Capture the cell that displays the provided text and extract its (x, y) central coordinate. 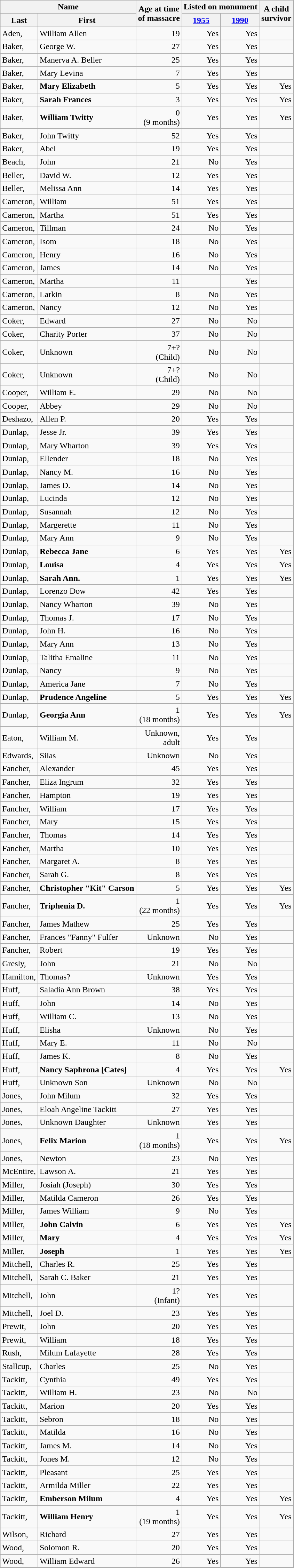
Felix Marion (87, 1140)
22 (159, 1485)
Deshazo, (19, 419)
Mary Levina (87, 73)
William H. (87, 1393)
John Twitty (87, 135)
Thomas (87, 835)
0(9 months) (159, 118)
James M. (87, 1446)
Solomon R. (87, 1548)
Stallcup, (19, 1366)
Aden, (19, 33)
Last (19, 20)
Nancy M. (87, 472)
Silas (87, 755)
1?(Infant) (159, 1295)
Larkin (87, 294)
Mary Elizabeth (87, 86)
Unknown,adult (159, 737)
Abbey (87, 406)
42 (159, 591)
Louisa (87, 565)
James K. (87, 1056)
Rush, (19, 1353)
Allen P. (87, 419)
Beach, (19, 162)
Edward (87, 321)
Charles R. (87, 1264)
52 (159, 135)
Ellender (87, 459)
William Henry (87, 1517)
Jones M. (87, 1459)
Saladia Ann Brown (87, 990)
Hamilton, (19, 977)
Matilda (87, 1432)
David W. (87, 175)
A childsurvivor (276, 14)
3 (159, 99)
Sebron (87, 1419)
Thomas? (87, 977)
Christopher "Kit" Carson (87, 888)
Prudence Angeline (87, 697)
15 (159, 822)
Melissa Ann (87, 189)
Charles (87, 1366)
Sarah C. Baker (87, 1277)
37 (159, 334)
John Milum (87, 1096)
Newton (87, 1158)
45 (159, 769)
Alexander (87, 769)
Age at timeof massacre (159, 14)
John H. (87, 631)
William Twitty (87, 118)
Mary E. (87, 1043)
William E. (87, 392)
Marion (87, 1406)
Pleasant (87, 1472)
10 (159, 848)
Emberson Milum (87, 1498)
Frances "Fanny" Fulfer (87, 937)
Charity Porter (87, 334)
Robert (87, 950)
William M. (87, 737)
Eliza Ingrum (87, 782)
1(22 months) (159, 906)
Jesse Jr. (87, 432)
1990 (240, 20)
Unknown Daughter (87, 1122)
James (87, 268)
Joel D. (87, 1313)
Unknown Son (87, 1083)
Sarah Frances (87, 99)
24 (159, 228)
Sarah G. (87, 875)
1(19 months) (159, 1517)
Rebecca Jane (87, 551)
30 (159, 1185)
Sarah Ann. (87, 578)
Name (68, 7)
38 (159, 990)
Georgia Ann (87, 715)
Hampton (87, 795)
Josiah (Joseph) (87, 1185)
William Edward (87, 1561)
James William (87, 1211)
Henry (87, 255)
John Calvin (87, 1224)
28 (159, 1353)
Nancy Saphrona [Cates] (87, 1070)
Eaton, (19, 737)
Gresly, (19, 963)
George W. (87, 47)
Eloah Angeline Tackitt (87, 1109)
Cynthia (87, 1379)
Nancy Wharton (87, 604)
America Jane (87, 684)
Richard (87, 1535)
Listed on monument (221, 7)
William C. (87, 1016)
Manerva A. Beller (87, 60)
Edwards, (19, 755)
Lucinda (87, 498)
Isom (87, 241)
Talitha Emaline (87, 657)
Susannah (87, 512)
Mary Wharton (87, 446)
McEntire, (19, 1171)
49 (159, 1379)
Margerette (87, 525)
Wilson, (19, 1535)
Margaret A. (87, 862)
Abel (87, 149)
Tillman (87, 228)
Armilda Miller (87, 1485)
Triphenia D. (87, 906)
Lawson A. (87, 1171)
Elisha (87, 1030)
William Allen (87, 33)
First (87, 20)
Milum Lafayette (87, 1353)
Joseph (87, 1251)
James Mathew (87, 924)
Thomas J. (87, 617)
1955 (201, 20)
James D. (87, 485)
Lorenzo Dow (87, 591)
Matilda Cameron (87, 1198)
